Detect which cell encompasses the target text, then output its (x, y) center coordinate. 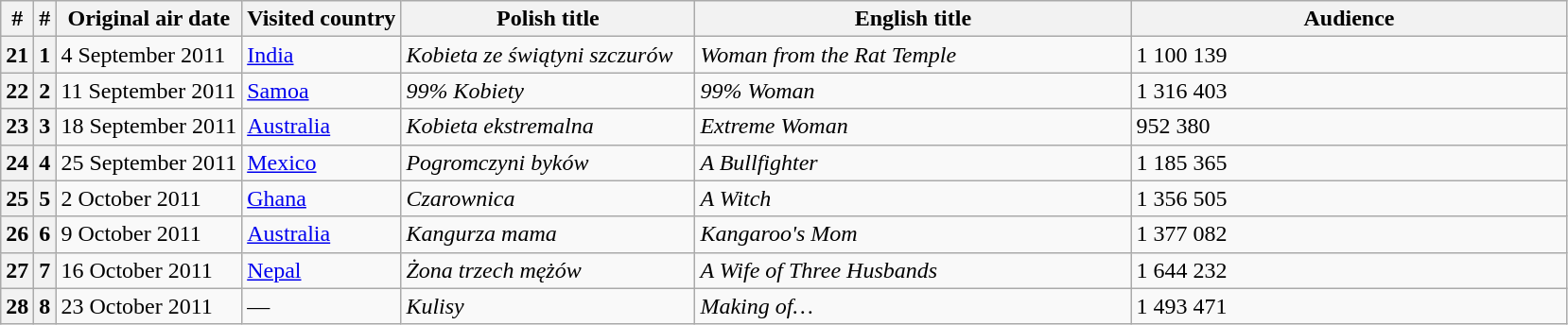
5 (45, 198)
1 100 139 (1349, 55)
Audience (1349, 19)
23 October 2011 (149, 306)
21 (17, 55)
Kobieta ekstremalna (549, 127)
18 September 2011 (149, 127)
26 (17, 234)
16 October 2011 (149, 270)
6 (45, 234)
99% Kobiety (549, 91)
Mexico (322, 162)
25 September 2011 (149, 162)
Kobieta ze świątyni szczurów (549, 55)
7 (45, 270)
Kangurza mama (549, 234)
Samoa (322, 91)
1 356 505 (1349, 198)
India (322, 55)
1 644 232 (1349, 270)
A Bullfighter (914, 162)
22 (17, 91)
3 (45, 127)
11 September 2011 (149, 91)
25 (17, 198)
Ghana (322, 198)
4 September 2011 (149, 55)
1 377 082 (1349, 234)
A Wife of Three Husbands (914, 270)
23 (17, 127)
1 (45, 55)
2 (45, 91)
Żona trzech mężów (549, 270)
Czarownica (549, 198)
99% Woman (914, 91)
Pogromczyni byków (549, 162)
1 493 471 (1349, 306)
Extreme Woman (914, 127)
1 185 365 (1349, 162)
24 (17, 162)
English title (914, 19)
Visited country (322, 19)
27 (17, 270)
Polish title (549, 19)
Woman from the Rat Temple (914, 55)
2 October 2011 (149, 198)
Nepal (322, 270)
— (322, 306)
28 (17, 306)
Original air date (149, 19)
1 316 403 (1349, 91)
8 (45, 306)
952 380 (1349, 127)
A Witch (914, 198)
Kulisy (549, 306)
Making of… (914, 306)
4 (45, 162)
Kangaroo's Mom (914, 234)
9 October 2011 (149, 234)
